Scan for the cell matching the given text and deliver its [x, y] coordinate at center. 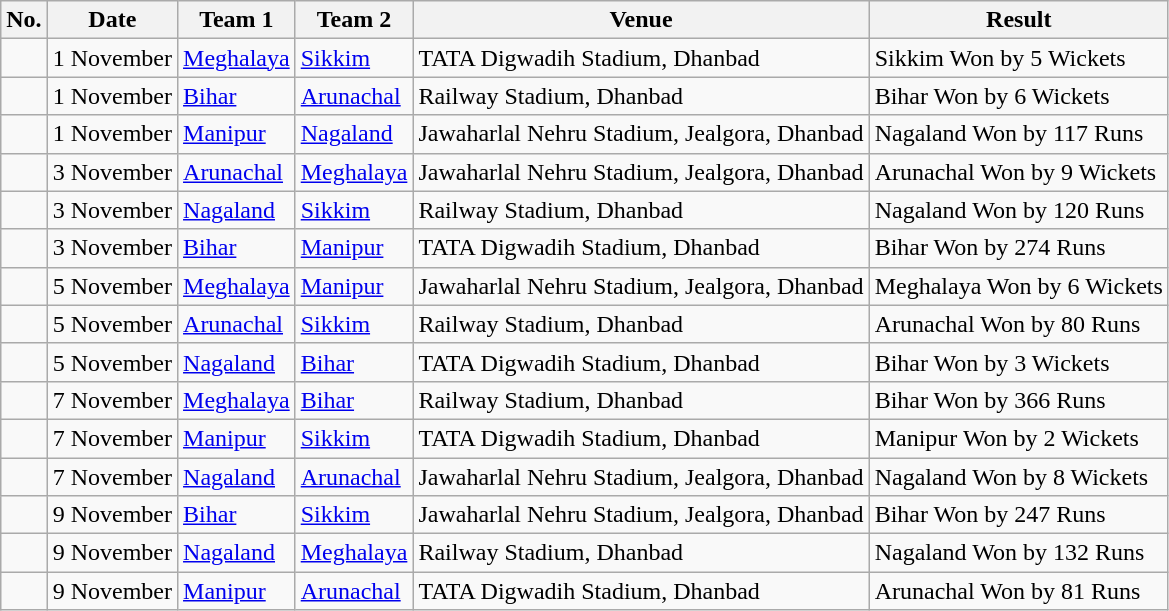
Date [112, 20]
No. [24, 20]
Nagaland Won by 117 Runs [1018, 134]
Team 2 [354, 20]
Venue [641, 20]
Result [1018, 20]
Meghalaya Won by 6 Wickets [1018, 286]
Arunachal Won by 81 Runs [1018, 591]
Nagaland Won by 120 Runs [1018, 210]
Bihar Won by 274 Runs [1018, 248]
Manipur Won by 2 Wickets [1018, 438]
Bihar Won by 6 Wickets [1018, 96]
Bihar Won by 366 Runs [1018, 400]
Arunachal Won by 9 Wickets [1018, 172]
Arunachal Won by 80 Runs [1018, 324]
Bihar Won by 247 Runs [1018, 515]
Nagaland Won by 8 Wickets [1018, 477]
Sikkim Won by 5 Wickets [1018, 58]
Nagaland Won by 132 Runs [1018, 553]
Team 1 [237, 20]
Bihar Won by 3 Wickets [1018, 362]
